Return the [x, y] coordinate for the center point of the cell that contains the specified text.  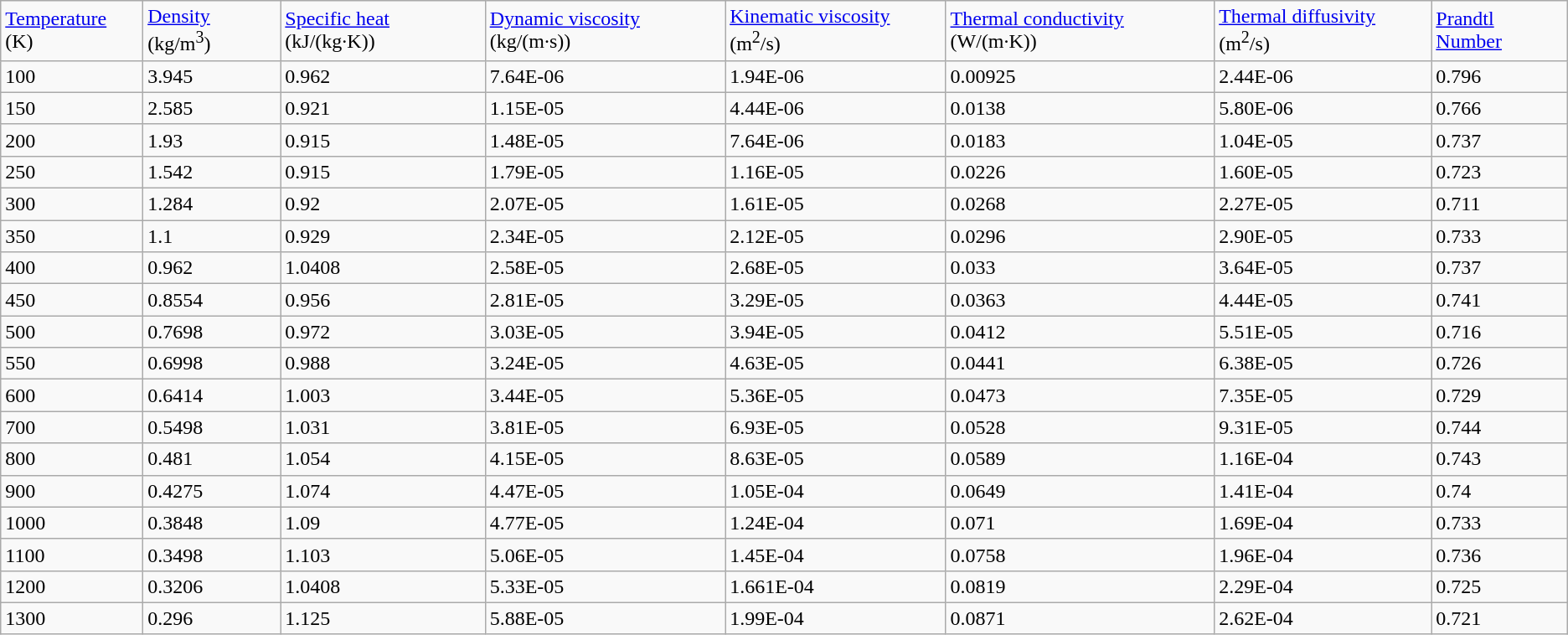
0.0819 [1081, 586]
3.24E-05 [605, 364]
0.92 [383, 204]
2.44E-06 [1323, 76]
9.31E-05 [1323, 427]
5.88E-05 [605, 618]
1.61E-05 [836, 204]
1.125 [383, 618]
350 [72, 236]
0.956 [383, 300]
1.003 [383, 395]
550 [72, 364]
150 [72, 108]
450 [72, 300]
0.725 [1499, 586]
0.0183 [1081, 140]
1.16E-04 [1323, 459]
3.64E-05 [1323, 268]
1.542 [212, 172]
0.726 [1499, 364]
1.04E-05 [1323, 140]
2.27E-05 [1323, 204]
0.033 [1081, 268]
3.44E-05 [605, 395]
1.79E-05 [605, 172]
1.96E-04 [1323, 555]
0.481 [212, 459]
2.58E-05 [605, 268]
1.41E-04 [1323, 491]
0.296 [212, 618]
0.0138 [1081, 108]
2.34E-05 [605, 236]
4.47E-05 [605, 491]
8.63E-05 [836, 459]
0.0363 [1081, 300]
900 [72, 491]
Temperature (K) [72, 31]
0.743 [1499, 459]
3.945 [212, 76]
0.3206 [212, 586]
3.94E-05 [836, 332]
0.0758 [1081, 555]
200 [72, 140]
2.12E-05 [836, 236]
0.4275 [212, 491]
2.81E-05 [605, 300]
6.38E-05 [1323, 364]
4.44E-06 [836, 108]
250 [72, 172]
1300 [72, 618]
0.071 [1081, 523]
2.07E-05 [605, 204]
0.6998 [212, 364]
3.81E-05 [605, 427]
1.103 [383, 555]
1.661E-04 [836, 586]
0.929 [383, 236]
0.729 [1499, 395]
4.63E-05 [836, 364]
2.90E-05 [1323, 236]
5.33E-05 [605, 586]
0.3848 [212, 523]
1.94E-06 [836, 76]
1.93 [212, 140]
0.5498 [212, 427]
4.44E-05 [1323, 300]
1000 [72, 523]
0.0649 [1081, 491]
0.716 [1499, 332]
2.62E-04 [1323, 618]
0.972 [383, 332]
1.284 [212, 204]
6.93E-05 [836, 427]
0.744 [1499, 427]
1.99E-04 [836, 618]
7.35E-05 [1323, 395]
1.15E-05 [605, 108]
0.0441 [1081, 364]
0.8554 [212, 300]
1.45E-04 [836, 555]
500 [72, 332]
0.921 [383, 108]
0.988 [383, 364]
1.1 [212, 236]
2.68E-05 [836, 268]
0.723 [1499, 172]
1.24E-04 [836, 523]
5.51E-05 [1323, 332]
800 [72, 459]
0.00925 [1081, 76]
1.48E-05 [605, 140]
1.074 [383, 491]
3.03E-05 [605, 332]
0.741 [1499, 300]
0.766 [1499, 108]
0.736 [1499, 555]
1.60E-05 [1323, 172]
Thermal diffusivity (m2/s) [1323, 31]
0.0589 [1081, 459]
0.721 [1499, 618]
Density (kg/m3) [212, 31]
5.80E-06 [1323, 108]
0.0528 [1081, 427]
1.031 [383, 427]
4.15E-05 [605, 459]
0.3498 [212, 555]
0.0473 [1081, 395]
1.09 [383, 523]
1.69E-04 [1323, 523]
0.6414 [212, 395]
0.0226 [1081, 172]
1200 [72, 586]
700 [72, 427]
0.0296 [1081, 236]
2.585 [212, 108]
Thermal conductivity (W/(m·K)) [1081, 31]
3.29E-05 [836, 300]
300 [72, 204]
Specific heat (kJ/(kg·K)) [383, 31]
0.74 [1499, 491]
Prandtl Number [1499, 31]
1.16E-05 [836, 172]
5.36E-05 [836, 395]
0.0268 [1081, 204]
4.77E-05 [605, 523]
0.796 [1499, 76]
1.054 [383, 459]
5.06E-05 [605, 555]
2.29E-04 [1323, 586]
600 [72, 395]
0.0412 [1081, 332]
100 [72, 76]
0.711 [1499, 204]
400 [72, 268]
Kinematic viscosity (m2/s) [836, 31]
1100 [72, 555]
0.0871 [1081, 618]
Dynamic viscosity (kg/(m·s)) [605, 31]
1.05E-04 [836, 491]
0.7698 [212, 332]
